Locate the cell with the specified text and output its (X, Y) center coordinate. 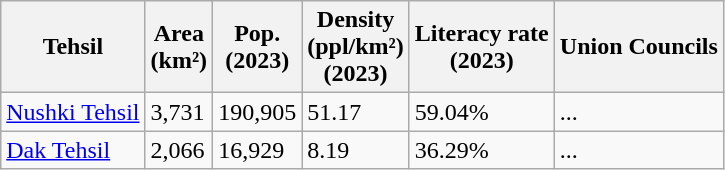
3,731 (179, 112)
36.29% (482, 150)
8.19 (356, 150)
59.04% (482, 112)
Literacy rate(2023) (482, 47)
Area(km²) (179, 47)
Tehsil (73, 47)
Dak Tehsil (73, 150)
Nushki Tehsil (73, 112)
Density(ppl/km²)(2023) (356, 47)
Pop.(2023) (258, 47)
Union Councils (638, 47)
16,929 (258, 150)
51.17 (356, 112)
190,905 (258, 112)
2,066 (179, 150)
